Find where the given text appears and provide that cell's center as (x, y) coordinate. 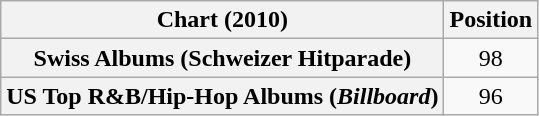
Chart (2010) (222, 20)
US Top R&B/Hip-Hop Albums (Billboard) (222, 96)
Swiss Albums (Schweizer Hitparade) (222, 58)
Position (491, 20)
98 (491, 58)
96 (491, 96)
